Search for the cell housing the specified text and yield its [x, y] center coordinate. 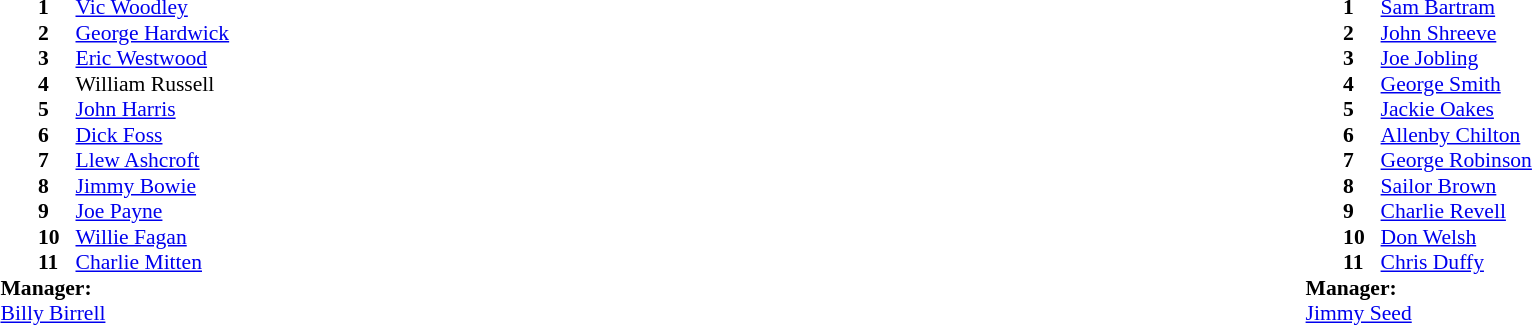
Llew Ashcroft [153, 161]
William Russell [153, 84]
Jackie Oakes [1456, 109]
John Harris [153, 109]
John Shreeve [1456, 33]
Sailor Brown [1456, 186]
Allenby Chilton [1456, 135]
Eric Westwood [153, 59]
George Hardwick [153, 33]
Jimmy Bowie [153, 186]
Chris Duffy [1456, 263]
Dick Foss [153, 135]
Charlie Mitten [153, 263]
Joe Payne [153, 211]
George Smith [1456, 84]
Don Welsh [1456, 237]
Joe Jobling [1456, 59]
George Robinson [1456, 161]
Willie Fagan [153, 237]
Charlie Revell [1456, 211]
